Pinpoint the cell where the given text exists, returning its (X, Y) midpoint coordinate. 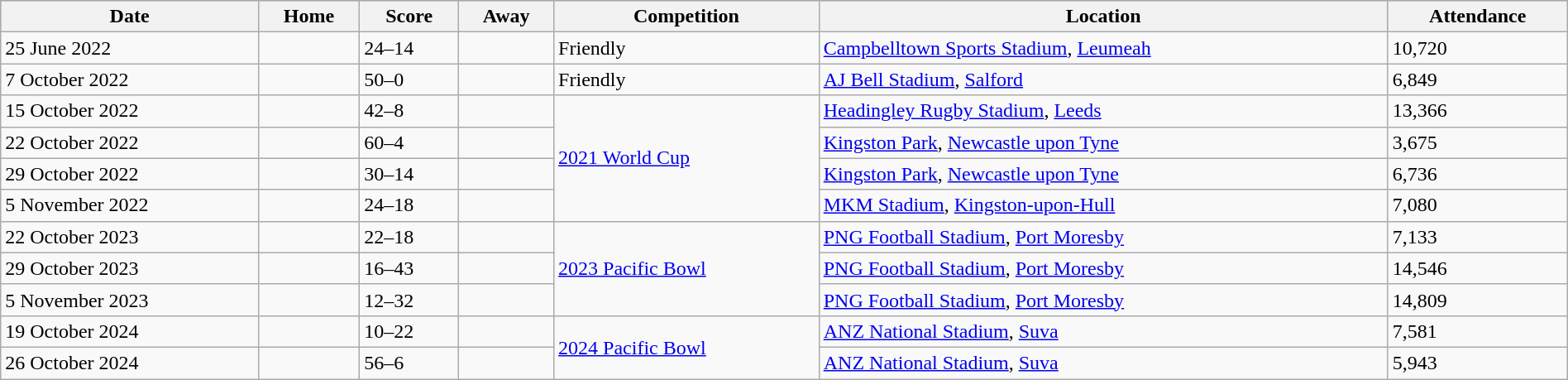
Attendance (1477, 17)
7,581 (1477, 331)
2023 Pacific Bowl (686, 268)
13,366 (1477, 111)
Campbelltown Sports Stadium, Leumeah (1103, 48)
Away (506, 17)
29 October 2023 (130, 268)
5 November 2022 (130, 205)
2024 Pacific Bowl (686, 347)
25 June 2022 (130, 48)
Home (308, 17)
7,080 (1477, 205)
Date (130, 17)
7,133 (1477, 237)
22 October 2023 (130, 237)
AJ Bell Stadium, Salford (1103, 79)
22–18 (409, 237)
6,736 (1477, 174)
6,849 (1477, 79)
Score (409, 17)
50–0 (409, 79)
MKM Stadium, Kingston-upon-Hull (1103, 205)
3,675 (1477, 142)
26 October 2024 (130, 363)
24–14 (409, 48)
24–18 (409, 205)
5 November 2023 (130, 300)
15 October 2022 (130, 111)
60–4 (409, 142)
14,809 (1477, 300)
2021 World Cup (686, 158)
Headingley Rugby Stadium, Leeds (1103, 111)
10–22 (409, 331)
42–8 (409, 111)
5,943 (1477, 363)
16–43 (409, 268)
Location (1103, 17)
22 October 2022 (130, 142)
30–14 (409, 174)
19 October 2024 (130, 331)
14,546 (1477, 268)
56–6 (409, 363)
7 October 2022 (130, 79)
29 October 2022 (130, 174)
12–32 (409, 300)
Competition (686, 17)
10,720 (1477, 48)
